Search for the cell housing the specified text and yield its (X, Y) center coordinate. 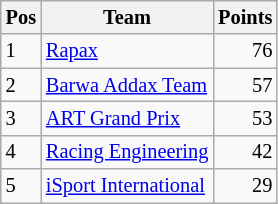
57 (245, 85)
1 (21, 51)
Pos (21, 17)
5 (21, 186)
Rapax (127, 51)
Points (245, 17)
29 (245, 186)
Barwa Addax Team (127, 85)
4 (21, 152)
Racing Engineering (127, 152)
53 (245, 118)
iSport International (127, 186)
76 (245, 51)
42 (245, 152)
3 (21, 118)
ART Grand Prix (127, 118)
2 (21, 85)
Team (127, 17)
